Provide the [x, y] coordinate of the cell's center where the given text is located.  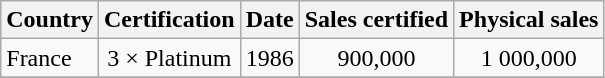
Date [270, 20]
1986 [270, 58]
Certification [169, 20]
Country [50, 20]
France [50, 58]
Physical sales [529, 20]
3 × Platinum [169, 58]
Sales certified [376, 20]
1 000,000 [529, 58]
900,000 [376, 58]
